Provide the (x, y) coordinate of the cell's center where the given text is located.  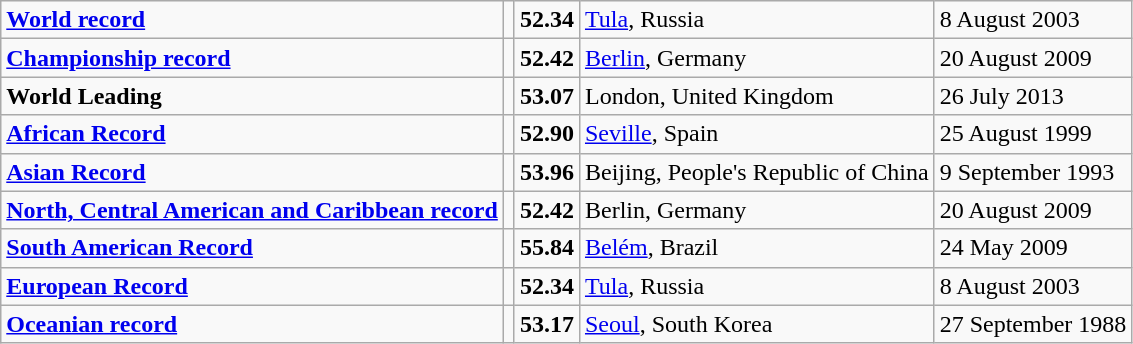
African Record (252, 134)
World record (252, 20)
Championship record (252, 58)
24 May 2009 (1033, 248)
9 September 1993 (1033, 172)
26 July 2013 (1033, 96)
27 September 1988 (1033, 324)
Belém, Brazil (756, 248)
World Leading (252, 96)
53.96 (546, 172)
52.90 (546, 134)
Seoul, South Korea (756, 324)
North, Central American and Caribbean record (252, 210)
Asian Record (252, 172)
53.17 (546, 324)
25 August 1999 (1033, 134)
55.84 (546, 248)
Seville, Spain (756, 134)
South American Record (252, 248)
Beijing, People's Republic of China (756, 172)
London, United Kingdom (756, 96)
Oceanian record (252, 324)
53.07 (546, 96)
European Record (252, 286)
